From the cell containing the given text, extract its center point as (x, y) coordinate. 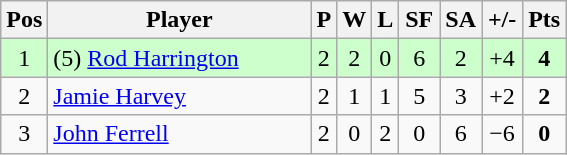
SF (420, 20)
+4 (502, 58)
W (354, 20)
Jamie Harvey (180, 96)
+/- (502, 20)
John Ferrell (180, 134)
SA (461, 20)
L (386, 20)
−6 (502, 134)
Pos (24, 20)
(5) Rod Harrington (180, 58)
+2 (502, 96)
4 (544, 58)
Pts (544, 20)
5 (420, 96)
Player (180, 20)
P (324, 20)
